Search for the cell housing the specified text and yield its [X, Y] center coordinate. 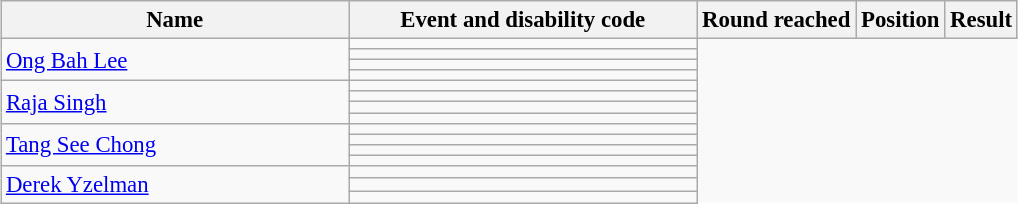
Raja Singh [175, 102]
Tang See Chong [175, 144]
Round reached [776, 20]
Event and disability code [523, 20]
Derek Yzelman [175, 185]
Name [175, 20]
Result [982, 20]
Ong Bah Lee [175, 60]
Position [900, 20]
